For the text-containing cell, return its midpoint in (X, Y) coordinate format. 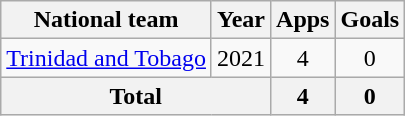
Year (240, 20)
Apps (303, 20)
2021 (240, 58)
Trinidad and Tobago (106, 58)
Goals (370, 20)
Total (136, 96)
National team (106, 20)
